Detect which cell encompasses the target text, then output its (x, y) center coordinate. 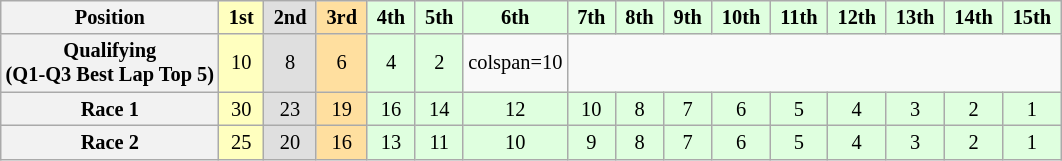
6th (515, 17)
14th (973, 17)
3rd (341, 17)
25 (242, 142)
30 (242, 109)
colspan=10 (515, 63)
12 (515, 109)
8th (639, 17)
23 (290, 109)
11 (439, 142)
14 (439, 109)
15th (1032, 17)
19 (341, 109)
7th (591, 17)
Position (110, 17)
20 (290, 142)
12th (857, 17)
9 (591, 142)
1st (242, 17)
5th (439, 17)
11th (798, 17)
13th (915, 17)
13 (391, 142)
4th (391, 17)
10th (741, 17)
Qualifying(Q1-Q3 Best Lap Top 5) (110, 63)
Race 2 (110, 142)
Race 1 (110, 109)
2nd (290, 17)
9th (688, 17)
